Extract the (x, y) coordinate from the center of the cell holding the provided text.  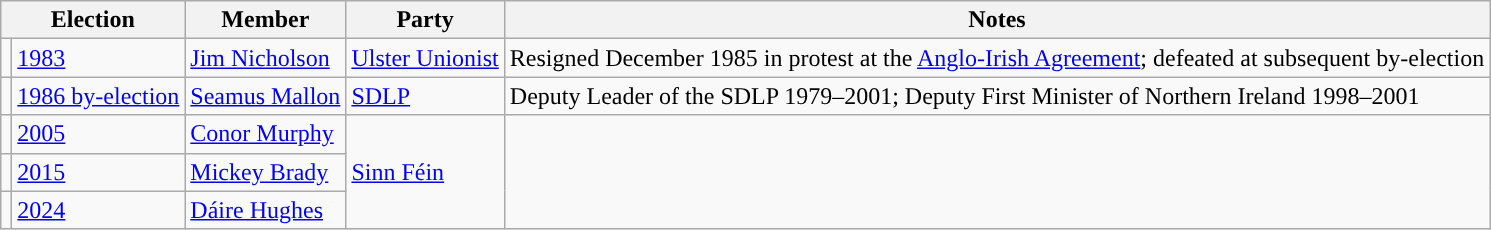
2005 (98, 134)
Seamus Mallon (266, 96)
Election (93, 20)
Conor Murphy (266, 134)
SDLP (425, 96)
Resigned December 1985 in protest at the Anglo-Irish Agreement; defeated at subsequent by-election (996, 58)
1986 by-election (98, 96)
Sinn Féin (425, 172)
Party (425, 20)
Mickey Brady (266, 172)
2024 (98, 210)
Deputy Leader of the SDLP 1979–2001; Deputy First Minister of Northern Ireland 1998–2001 (996, 96)
Ulster Unionist (425, 58)
Dáire Hughes (266, 210)
Jim Nicholson (266, 58)
2015 (98, 172)
1983 (98, 58)
Notes (996, 20)
Member (266, 20)
